Scan for the cell matching the given text and deliver its (x, y) coordinate at center. 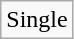
Single (37, 20)
